Return (X, Y) of the center of cell containing provided text 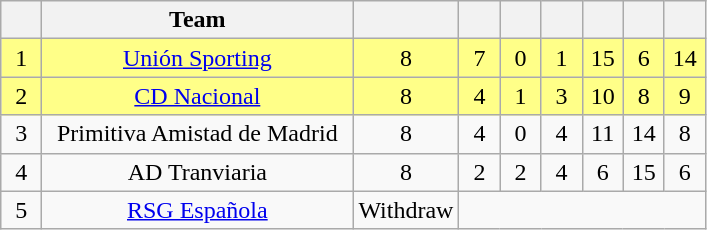
7 (480, 58)
11 (602, 134)
9 (684, 96)
CD Nacional (198, 96)
AD Tranviaria (198, 172)
10 (602, 96)
5 (22, 210)
RSG Española (198, 210)
Unión Sporting (198, 58)
Primitiva Amistad de Madrid (198, 134)
Team (198, 20)
Withdraw (406, 210)
